Find where the given text appears and provide that cell's center as [x, y] coordinate. 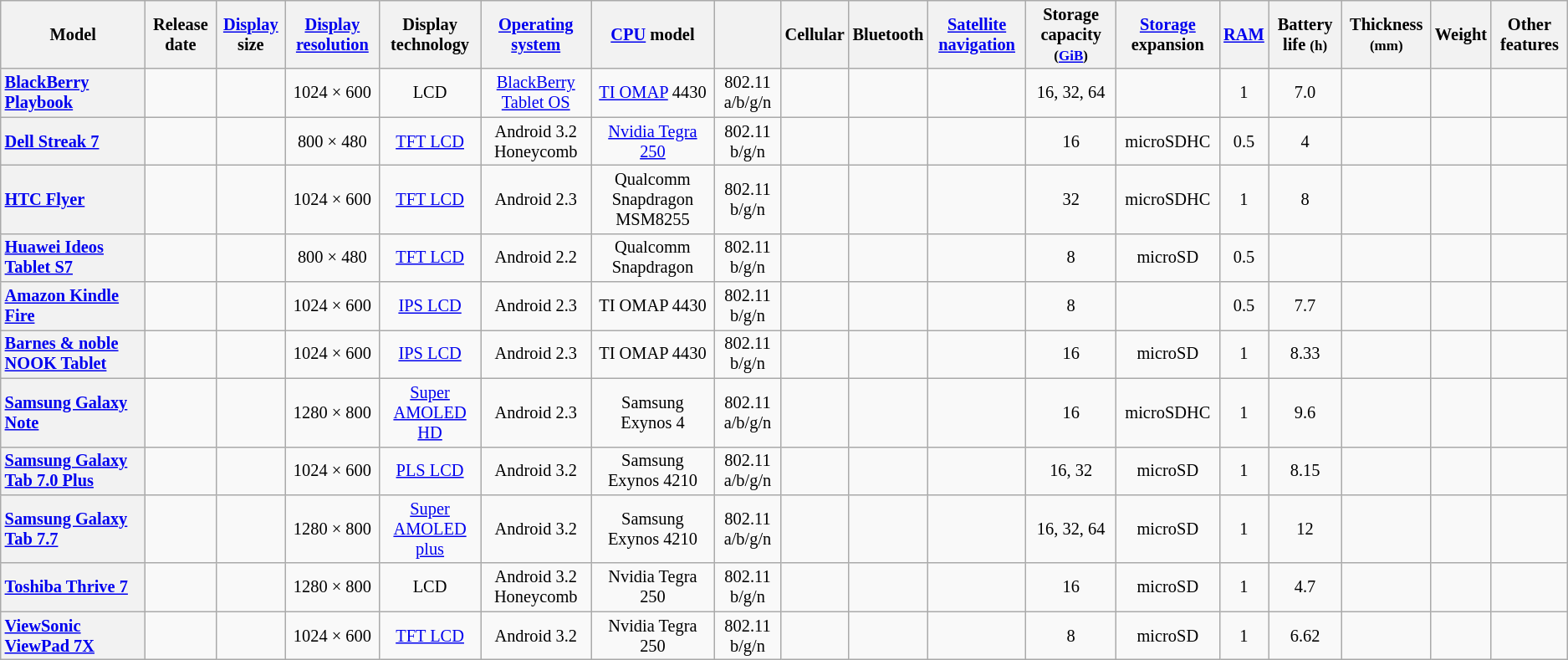
Super AMOLED plus [430, 529]
8.15 [1305, 471]
7.7 [1305, 306]
Amazon Kindle Fire [74, 306]
Storage capacity (GiB) [1070, 34]
Huawei Ideos Tablet S7 [74, 258]
ViewSonic ViewPad 7X [74, 636]
BlackBerry Tablet OS [536, 93]
7.0 [1305, 93]
Samsung Galaxy Tab 7.7 [74, 529]
Display technology [430, 34]
Display resolution [332, 34]
Super AMOLED HD [430, 412]
Storage expansion [1167, 34]
RAM [1244, 34]
CPU model [653, 34]
4 [1305, 141]
PLS LCD [430, 471]
Other features [1530, 34]
Dell Streak 7 [74, 141]
Samsung Galaxy Note [74, 412]
Qualcomm Snapdragon MSM8255 [653, 199]
Qualcomm Snapdragon [653, 258]
6.62 [1305, 636]
Thickness (mm) [1387, 34]
Cellular [815, 34]
Battery life (h) [1305, 34]
HTC Flyer [74, 199]
Display size [251, 34]
Android 2.2 [536, 258]
Operating system [536, 34]
Samsung Exynos 4 [653, 412]
BlackBerry Playbook [74, 93]
12 [1305, 529]
Model [74, 34]
Barnes & noble NOOK Tablet [74, 354]
Samsung Galaxy Tab 7.0 Plus [74, 471]
Satellite navigation [977, 34]
8.33 [1305, 354]
Weight [1461, 34]
Bluetooth [888, 34]
Toshiba Thrive 7 [74, 587]
9.6 [1305, 412]
32 [1070, 199]
4.7 [1305, 587]
16, 32 [1070, 471]
Release date [181, 34]
